Return [x, y] of the center of cell containing provided text 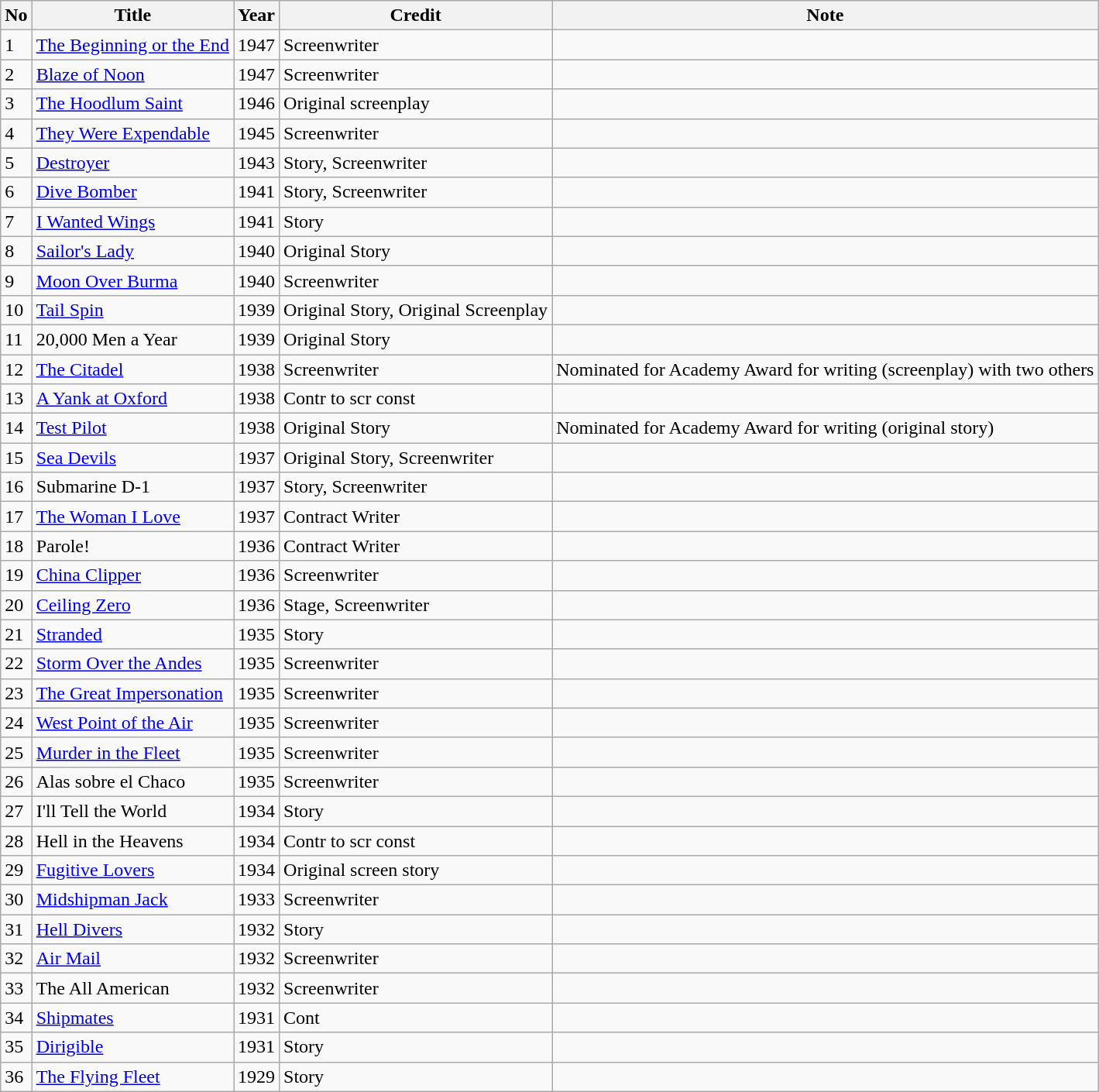
2 [16, 74]
Shipmates [132, 1018]
15 [16, 458]
The Woman I Love [132, 517]
30 [16, 900]
19 [16, 575]
8 [16, 251]
1945 [257, 133]
Dive Bomber [132, 192]
34 [16, 1018]
The Flying Fleet [132, 1077]
22 [16, 664]
Parole! [132, 546]
1933 [257, 900]
18 [16, 546]
A Yank at Oxford [132, 399]
24 [16, 723]
Original screenplay [416, 104]
The All American [132, 988]
Dirigible [132, 1047]
Murder in the Fleet [132, 752]
No [16, 15]
31 [16, 929]
21 [16, 634]
1 [16, 45]
Ceiling Zero [132, 605]
Hell Divers [132, 929]
West Point of the Air [132, 723]
Destroyer [132, 163]
Stage, Screenwriter [416, 605]
4 [16, 133]
25 [16, 752]
I Wanted Wings [132, 221]
The Citadel [132, 369]
Sailor's Lady [132, 251]
13 [16, 399]
28 [16, 840]
I'll Tell the World [132, 811]
Year [257, 15]
12 [16, 369]
23 [16, 693]
Test Pilot [132, 428]
China Clipper [132, 575]
Cont [416, 1018]
33 [16, 988]
35 [16, 1047]
Sea Devils [132, 458]
Note [826, 15]
Credit [416, 15]
9 [16, 280]
Moon Over Burma [132, 280]
1929 [257, 1077]
1946 [257, 104]
Nominated for Academy Award for writing (original story) [826, 428]
Title [132, 15]
Original Story, Original Screenplay [416, 310]
20,000 Men a Year [132, 339]
Air Mail [132, 959]
Nominated for Academy Award for writing (screenplay) with two others [826, 369]
36 [16, 1077]
14 [16, 428]
Submarine D-1 [132, 487]
1943 [257, 163]
Stranded [132, 634]
They Were Expendable [132, 133]
Original screen story [416, 871]
Blaze of Noon [132, 74]
5 [16, 163]
The Great Impersonation [132, 693]
The Beginning or the End [132, 45]
6 [16, 192]
26 [16, 781]
Original Story, Screenwriter [416, 458]
Tail Spin [132, 310]
Fugitive Lovers [132, 871]
11 [16, 339]
Storm Over the Andes [132, 664]
16 [16, 487]
10 [16, 310]
32 [16, 959]
The Hoodlum Saint [132, 104]
17 [16, 517]
7 [16, 221]
29 [16, 871]
27 [16, 811]
20 [16, 605]
Alas sobre el Chaco [132, 781]
Hell in the Heavens [132, 840]
Midshipman Jack [132, 900]
3 [16, 104]
